Find where the given text appears and provide that cell's center as [x, y] coordinate. 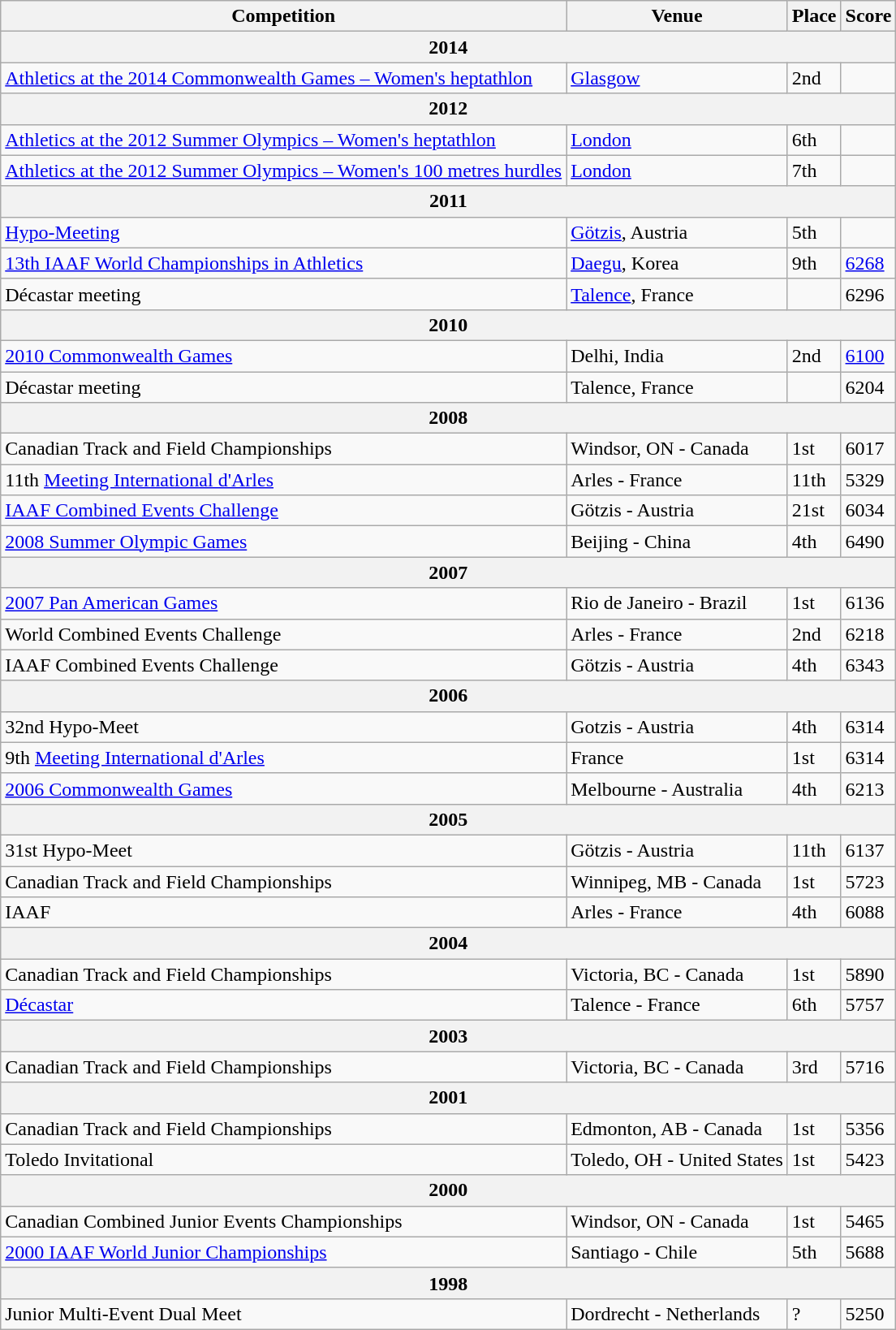
5250 [868, 1314]
6137 [868, 850]
Place [814, 16]
11th Meeting International d'Arles [284, 480]
21st [814, 511]
3rd [814, 1067]
France [677, 758]
6204 [868, 387]
1998 [448, 1283]
6490 [868, 542]
6218 [868, 634]
9th Meeting International d'Arles [284, 758]
2007 [448, 572]
2000 [448, 1190]
2008 Summer Olympic Games [284, 542]
9th [814, 263]
2006 [448, 696]
2010 [448, 325]
5688 [868, 1252]
Gotzis - Austria [677, 727]
13th IAAF World Championships in Athletics [284, 263]
Santiago - Chile [677, 1252]
6034 [868, 511]
6088 [868, 913]
Competition [284, 16]
Dordrecht - Netherlands [677, 1314]
Athletics at the 2014 Commonwealth Games – Women's heptathlon [284, 78]
5356 [868, 1129]
2003 [448, 1036]
Melbourne - Australia [677, 788]
2001 [448, 1098]
2006 Commonwealth Games [284, 788]
2008 [448, 418]
31st Hypo-Meet [284, 850]
Venue [677, 16]
Score [868, 16]
6268 [868, 263]
2007 Pan American Games [284, 603]
Edmonton, AB - Canada [677, 1129]
Daegu, Korea [677, 263]
Beijing - China [677, 542]
World Combined Events Challenge [284, 634]
2000 IAAF World Junior Championships [284, 1252]
Götzis, Austria [677, 232]
5465 [868, 1221]
Rio de Janeiro - Brazil [677, 603]
5716 [868, 1067]
Delhi, India [677, 356]
2010 Commonwealth Games [284, 356]
2011 [448, 201]
2005 [448, 819]
Junior Multi-Event Dual Meet [284, 1314]
7th [814, 171]
32nd Hypo-Meet [284, 727]
Hypo-Meeting [284, 232]
Toledo Invitational [284, 1159]
IAAF [284, 913]
5723 [868, 881]
Winnipeg, MB - Canada [677, 881]
Décastar [284, 1005]
Athletics at the 2012 Summer Olympics – Women's 100 metres hurdles [284, 171]
Glasgow [677, 78]
5423 [868, 1159]
5890 [868, 974]
6017 [868, 449]
6213 [868, 788]
Athletics at the 2012 Summer Olympics – Women's heptathlon [284, 140]
6296 [868, 294]
2012 [448, 109]
5757 [868, 1005]
6100 [868, 356]
? [814, 1314]
6136 [868, 603]
Canadian Combined Junior Events Championships [284, 1221]
6343 [868, 665]
2004 [448, 944]
5329 [868, 480]
Talence - France [677, 1005]
2014 [448, 47]
Toledo, OH - United States [677, 1159]
